Extract the (x, y) coordinate from the center of the cell holding the provided text.  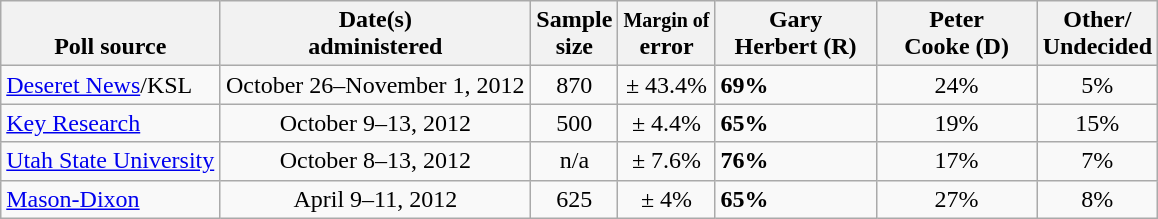
500 (574, 123)
April 9–11, 2012 (376, 199)
17% (956, 161)
GaryHerbert (R) (796, 34)
October 26–November 1, 2012 (376, 85)
24% (956, 85)
± 4.4% (666, 123)
Date(s)administered (376, 34)
Utah State University (110, 161)
27% (956, 199)
69% (796, 85)
Margin oferror (666, 34)
October 9–13, 2012 (376, 123)
19% (956, 123)
± 43.4% (666, 85)
5% (1097, 85)
Key Research (110, 123)
October 8–13, 2012 (376, 161)
76% (796, 161)
n/a (574, 161)
Mason-Dixon (110, 199)
15% (1097, 123)
± 7.6% (666, 161)
8% (1097, 199)
Poll source (110, 34)
625 (574, 199)
7% (1097, 161)
Samplesize (574, 34)
PeterCooke (D) (956, 34)
Other/Undecided (1097, 34)
± 4% (666, 199)
Deseret News/KSL (110, 85)
870 (574, 85)
